Detect which cell encompasses the target text, then output its [X, Y] center coordinate. 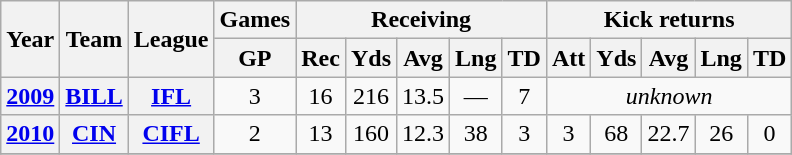
unknown [668, 96]
7 [524, 96]
0 [769, 134]
Games [255, 20]
13.5 [424, 96]
CIN [94, 134]
216 [370, 96]
Rec [321, 58]
26 [721, 134]
12.3 [424, 134]
2010 [30, 134]
Year [30, 39]
13 [321, 134]
BILL [94, 96]
Team [94, 39]
160 [370, 134]
Kick returns [668, 20]
CIFL [171, 134]
68 [616, 134]
22.7 [668, 134]
GP [255, 58]
Att [568, 58]
— [476, 96]
2 [255, 134]
Receiving [422, 20]
League [171, 39]
IFL [171, 96]
38 [476, 134]
16 [321, 96]
2009 [30, 96]
